Find where the given text appears and provide that cell's center as [x, y] coordinate. 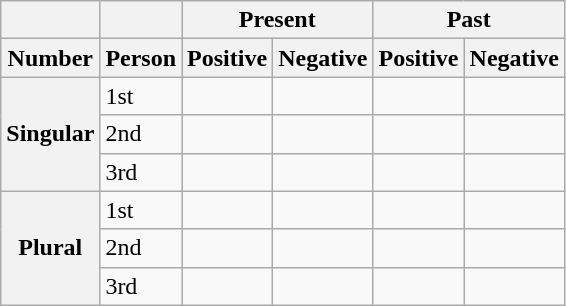
Past [468, 20]
Number [50, 58]
Singular [50, 134]
Present [278, 20]
Plural [50, 248]
Person [141, 58]
